Return the (x, y) coordinate for the center point of the cell that contains the specified text.  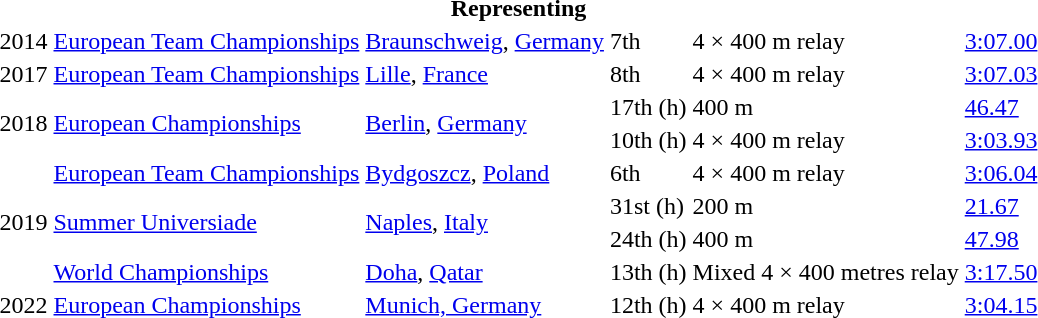
10th (h) (648, 140)
13th (h) (648, 272)
Mixed 4 × 400 metres relay (826, 272)
Berlin, Germany (485, 124)
31st (h) (648, 206)
Bydgoszcz, Poland (485, 173)
8th (648, 74)
Summer Universiade (206, 222)
17th (h) (648, 107)
6th (648, 173)
24th (h) (648, 239)
200 m (826, 206)
European Championships (206, 124)
Lille, France (485, 74)
Braunschweig, Germany (485, 41)
7th (648, 41)
World Championships (206, 272)
Doha, Qatar (485, 272)
Naples, Italy (485, 222)
